Find where the given text appears and provide that cell's center as [x, y] coordinate. 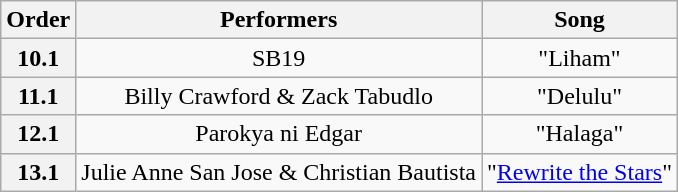
12.1 [38, 134]
Song [580, 20]
10.1 [38, 58]
Parokya ni Edgar [279, 134]
Billy Crawford & Zack Tabudlo [279, 96]
"Rewrite the Stars" [580, 172]
Performers [279, 20]
Order [38, 20]
"Liham" [580, 58]
"Delulu" [580, 96]
11.1 [38, 96]
"Halaga" [580, 134]
13.1 [38, 172]
Julie Anne San Jose & Christian Bautista [279, 172]
SB19 [279, 58]
